Provide the [X, Y] coordinate of the cell's center where the given text is located.  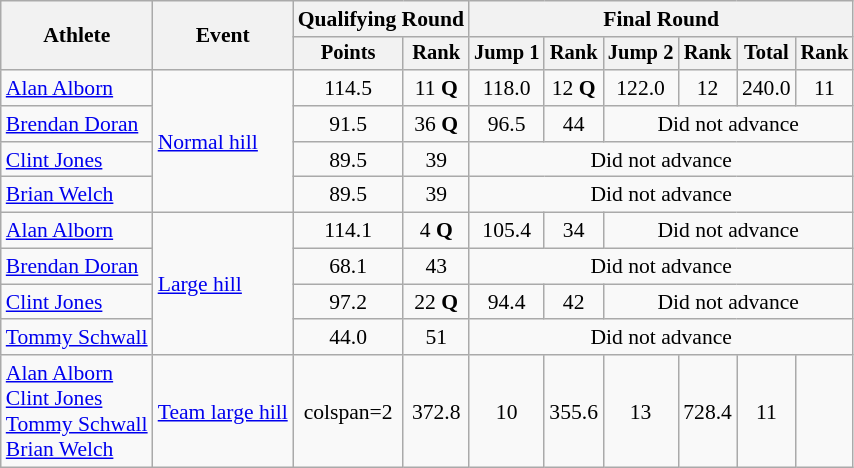
12 [708, 88]
Alan AlbornClint JonesTommy SchwallBrian Welch [77, 411]
122.0 [640, 88]
22 Q [436, 302]
68.1 [348, 267]
Large hill [223, 284]
Final Round [661, 19]
94.4 [506, 302]
Team large hill [223, 411]
Event [223, 36]
91.5 [348, 124]
colspan=2 [348, 411]
11 Q [436, 88]
Athlete [77, 36]
114.1 [348, 231]
4 Q [436, 231]
Points [348, 54]
36 Q [436, 124]
118.0 [506, 88]
Total [766, 54]
Jump 2 [640, 54]
51 [436, 338]
Qualifying Round [381, 19]
13 [640, 411]
10 [506, 411]
44.0 [348, 338]
114.5 [348, 88]
34 [574, 231]
Brian Welch [77, 195]
43 [436, 267]
42 [574, 302]
240.0 [766, 88]
96.5 [506, 124]
728.4 [708, 411]
105.4 [506, 231]
355.6 [574, 411]
Jump 1 [506, 54]
Normal hill [223, 141]
Tommy Schwall [77, 338]
97.2 [348, 302]
44 [574, 124]
12 Q [574, 88]
372.8 [436, 411]
